Extract the (x, y) coordinate from the center of the cell holding the provided text.  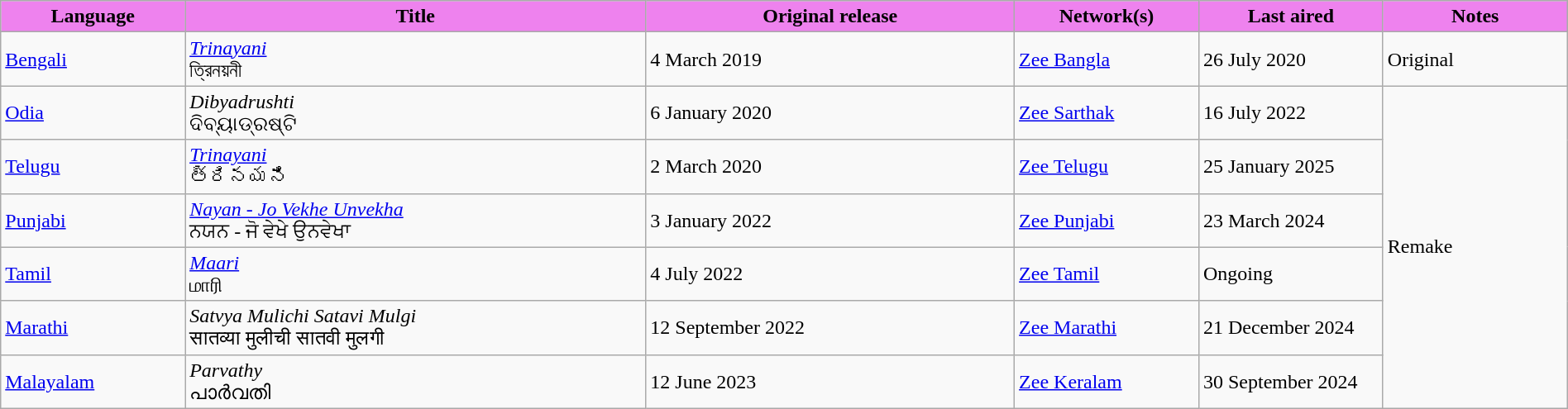
Zee Bangla (1107, 59)
Malayalam (93, 382)
Zee Marathi (1107, 327)
Bengali (93, 59)
3 January 2022 (830, 220)
26 July 2020 (1290, 59)
Maari மாரி (415, 274)
Trinayani ত্রিনয়নী (415, 59)
Parvathy പാർവതി (415, 382)
Zee Keralam (1107, 382)
Zee Telugu (1107, 167)
Punjabi (93, 220)
4 March 2019 (830, 59)
Network(s) (1107, 17)
Nayan - Jo Vekhe Unvekha ਨਯਨ - ਜੋ ਵੇਖੇ ਉਨਵੇਖਾ (415, 220)
Trinayani త్రినయని (415, 167)
16 July 2022 (1290, 112)
Notes (1475, 17)
Zee Sarthak (1107, 112)
Language (93, 17)
Original release (830, 17)
2 March 2020 (830, 167)
21 December 2024 (1290, 327)
Zee Punjabi (1107, 220)
Telugu (93, 167)
Zee Tamil (1107, 274)
Ongoing (1290, 274)
12 June 2023 (830, 382)
Title (415, 17)
6 January 2020 (830, 112)
25 January 2025 (1290, 167)
Satvya Mulichi Satavi Mulgi सातव्या मुलीची सातवी मुलगी (415, 327)
Marathi (93, 327)
12 September 2022 (830, 327)
Remake (1475, 247)
Last aired (1290, 17)
Dibyadrushti ଦିବ୍ୟାଡ୍ରଷ୍ଟି (415, 112)
Odia (93, 112)
23 March 2024 (1290, 220)
Original (1475, 59)
30 September 2024 (1290, 382)
4 July 2022 (830, 274)
Tamil (93, 274)
